Output the [x, y] coordinate of the center of the cell containing the given text.  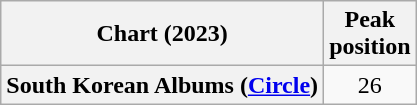
Chart (2023) [162, 34]
South Korean Albums (Circle) [162, 85]
26 [370, 85]
Peakposition [370, 34]
